Identify which cell holds the provided text, then report its [x, y] central coordinate. 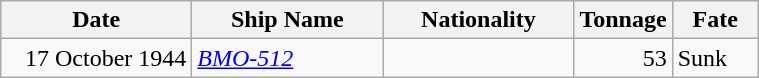
Date [96, 20]
BMO-512 [288, 58]
Sunk [715, 58]
Tonnage [623, 20]
Ship Name [288, 20]
17 October 1944 [96, 58]
Fate [715, 20]
53 [623, 58]
Nationality [478, 20]
